Locate the cell with the specified text and output its (x, y) center coordinate. 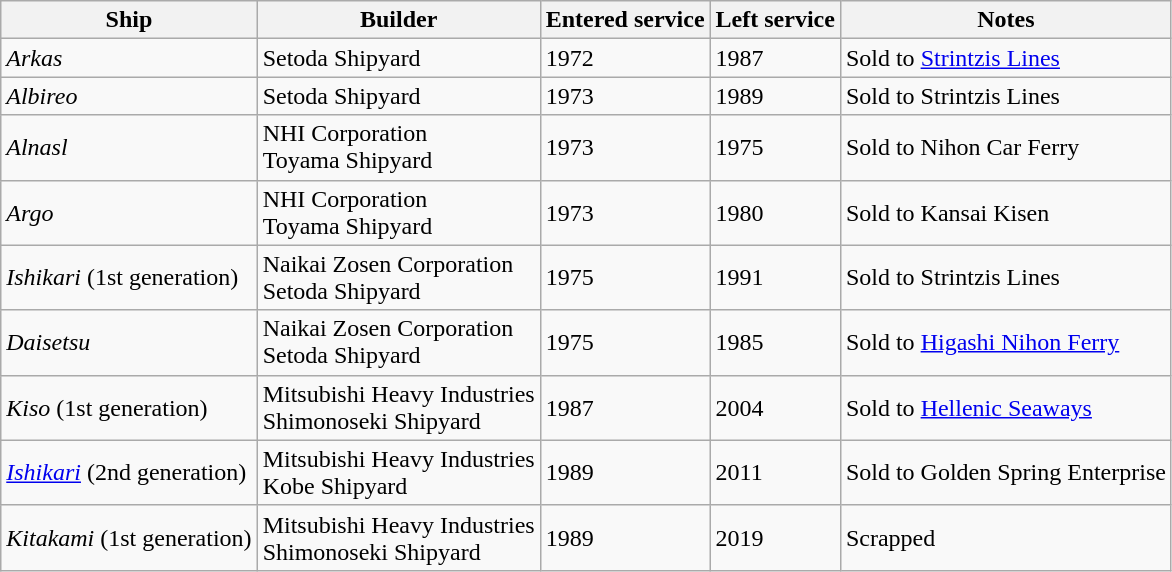
1991 (775, 278)
Mitsubishi Heavy IndustriesKobe Shipyard (398, 472)
Sold to Hellenic Seaways (1006, 408)
Alnasl (129, 148)
Entered service (625, 20)
Arkas (129, 58)
Sold to Nihon Car Ferry (1006, 148)
Sold to Golden Spring Enterprise (1006, 472)
Sold to Kansai Kisen (1006, 212)
Sold to Higashi Nihon Ferry (1006, 342)
Ship (129, 20)
Notes (1006, 20)
2011 (775, 472)
Left service (775, 20)
Daisetsu (129, 342)
2019 (775, 538)
Builder (398, 20)
Albireo (129, 96)
Kiso (1st generation) (129, 408)
1980 (775, 212)
Ishikari (2nd generation) (129, 472)
Scrapped (1006, 538)
1985 (775, 342)
1972 (625, 58)
Ishikari (1st generation) (129, 278)
2004 (775, 408)
Argo (129, 212)
Kitakami (1st generation) (129, 538)
